Determine the [X, Y] coordinate at the center of the cell enclosing the given text.  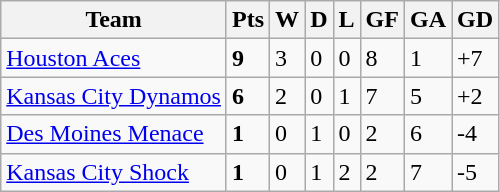
Houston Aces [114, 58]
L [346, 20]
D [319, 20]
-4 [476, 134]
GA [428, 20]
+2 [476, 96]
-5 [476, 172]
9 [248, 58]
8 [382, 58]
Team [114, 20]
Des Moines Menace [114, 134]
+7 [476, 58]
Pts [248, 20]
Kansas City Dynamos [114, 96]
GD [476, 20]
Kansas City Shock [114, 172]
W [288, 20]
5 [428, 96]
3 [288, 58]
GF [382, 20]
